Pinpoint the cell where the given text exists, returning its [x, y] midpoint coordinate. 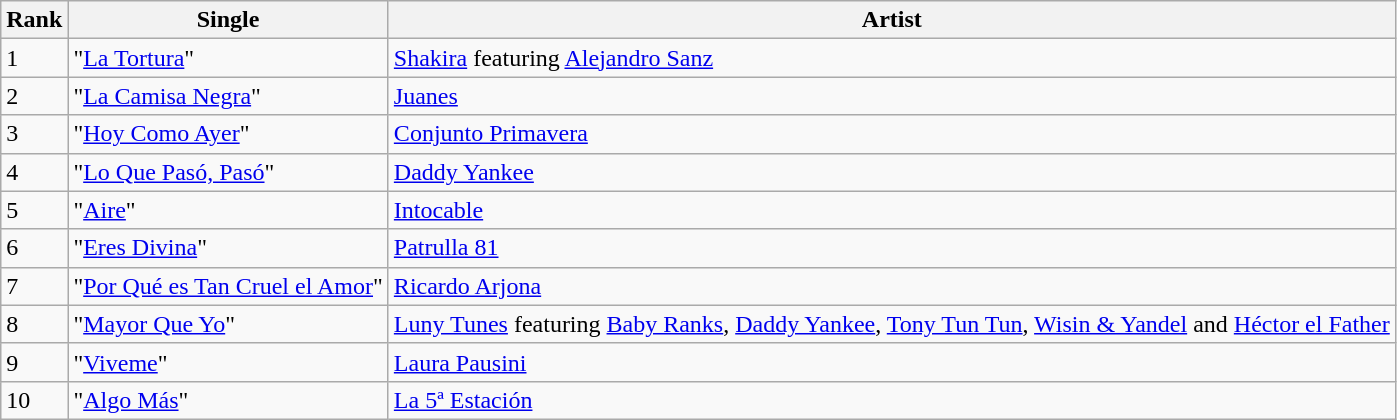
"La Tortura" [228, 58]
"Eres Divina" [228, 248]
10 [34, 400]
"Viveme" [228, 362]
Rank [34, 20]
"Mayor Que Yo" [228, 324]
Luny Tunes featuring Baby Ranks, Daddy Yankee, Tony Tun Tun, Wisin & Yandel and Héctor el Father [892, 324]
La 5ª Estación [892, 400]
Shakira featuring Alejandro Sanz [892, 58]
Conjunto Primavera [892, 134]
6 [34, 248]
8 [34, 324]
"Algo Más" [228, 400]
5 [34, 210]
9 [34, 362]
3 [34, 134]
"Por Qué es Tan Cruel el Amor" [228, 286]
Patrulla 81 [892, 248]
Single [228, 20]
Juanes [892, 96]
"Hoy Como Ayer" [228, 134]
"Aire" [228, 210]
1 [34, 58]
"La Camisa Negra" [228, 96]
Laura Pausini [892, 362]
Artist [892, 20]
4 [34, 172]
Daddy Yankee [892, 172]
"Lo Que Pasó, Pasó" [228, 172]
2 [34, 96]
7 [34, 286]
Ricardo Arjona [892, 286]
Intocable [892, 210]
